Locate the cell with the specified text and output its (X, Y) center coordinate. 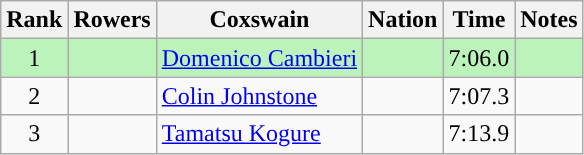
Coxswain (259, 20)
Time (479, 20)
Rank (34, 20)
7:13.9 (479, 134)
7:06.0 (479, 58)
2 (34, 96)
Nation (403, 20)
3 (34, 134)
Rowers (112, 20)
Domenico Cambieri (259, 58)
1 (34, 58)
Notes (549, 20)
Colin Johnstone (259, 96)
7:07.3 (479, 96)
Tamatsu Kogure (259, 134)
